Return the [x, y] coordinate for the center point of the cell that contains the specified text.  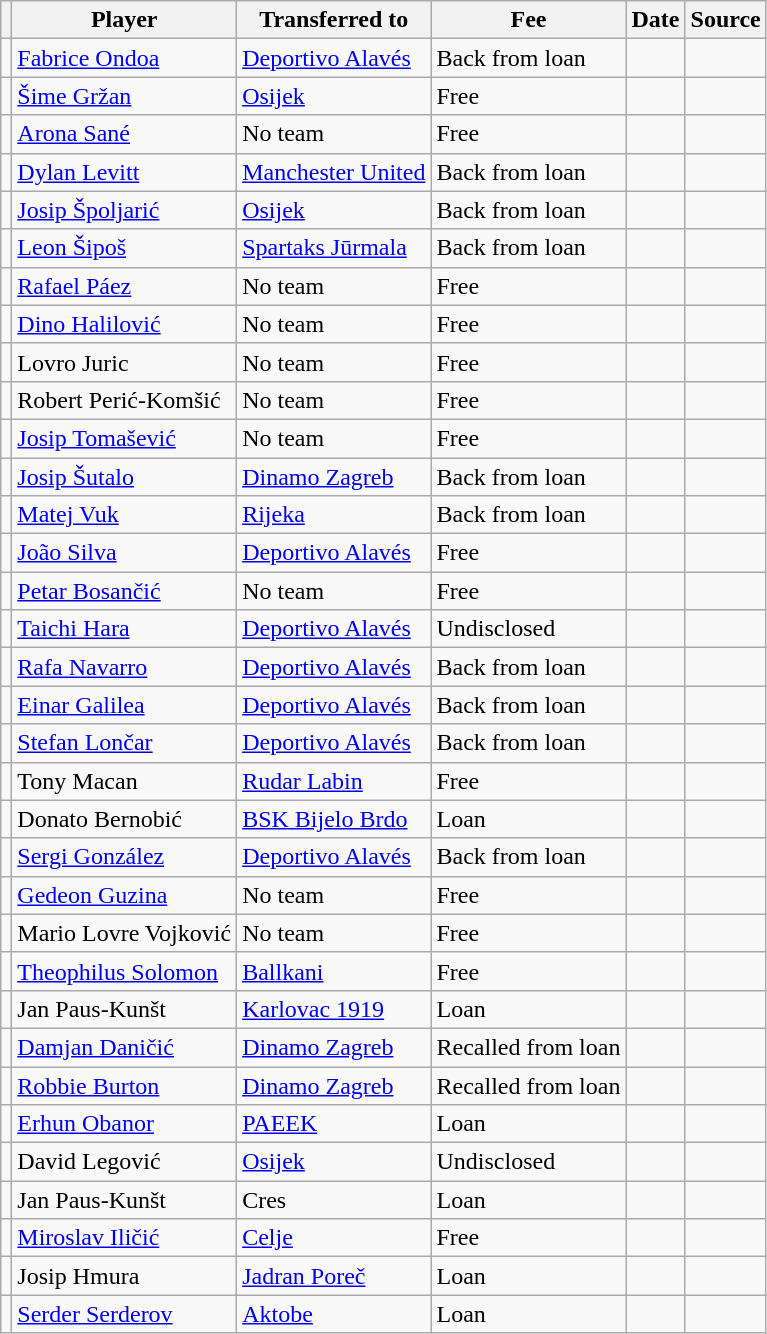
Dino Halilović [124, 324]
Arona Sané [124, 134]
Taichi Hara [124, 629]
Karlovac 1919 [334, 1009]
Šime Gržan [124, 96]
Josip Šutalo [124, 477]
Sergi González [124, 857]
Erhun Obanor [124, 1124]
Robbie Burton [124, 1085]
Rudar Labin [334, 781]
Josip Hmura [124, 1276]
Stefan Lončar [124, 743]
Josip Špoljarić [124, 210]
Leon Šipoš [124, 248]
Damjan Daničić [124, 1047]
Rijeka [334, 515]
Matej Vuk [124, 515]
Gedeon Guzina [124, 895]
Robert Perić-Komšić [124, 400]
David Legović [124, 1162]
Theophilus Solomon [124, 971]
Rafa Navarro [124, 667]
Einar Galilea [124, 705]
Rafael Páez [124, 286]
BSK Bijelo Brdo [334, 819]
Aktobe [334, 1314]
Ballkani [334, 971]
Miroslav Iličić [124, 1238]
Manchester United [334, 172]
Source [726, 20]
Celje [334, 1238]
Serder Serderov [124, 1314]
Transferred to [334, 20]
PAEEK [334, 1124]
Cres [334, 1200]
Fabrice Ondoa [124, 58]
Fee [528, 20]
Josip Tomašević [124, 438]
Date [656, 20]
Donato Bernobić [124, 819]
Spartaks Jūrmala [334, 248]
Dylan Levitt [124, 172]
Tony Macan [124, 781]
Petar Bosančić [124, 591]
João Silva [124, 553]
Player [124, 20]
Jadran Poreč [334, 1276]
Mario Lovre Vojković [124, 933]
Lovro Juric [124, 362]
